Find where the given text appears and provide that cell's center as [X, Y] coordinate. 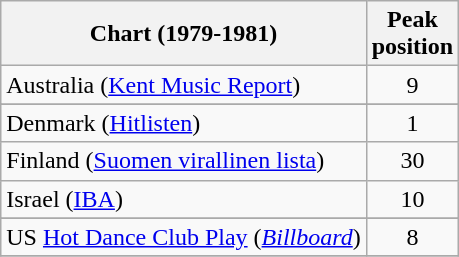
Denmark (Hitlisten) [184, 123]
US Hot Dance Club Play (Billboard) [184, 237]
Peakposition [412, 34]
30 [412, 161]
10 [412, 199]
Chart (1979-1981) [184, 34]
Australia (Kent Music Report) [184, 85]
8 [412, 237]
1 [412, 123]
Israel (IBA) [184, 199]
Finland (Suomen virallinen lista) [184, 161]
9 [412, 85]
